Return the (x, y) coordinate for the center point of the cell that contains the specified text.  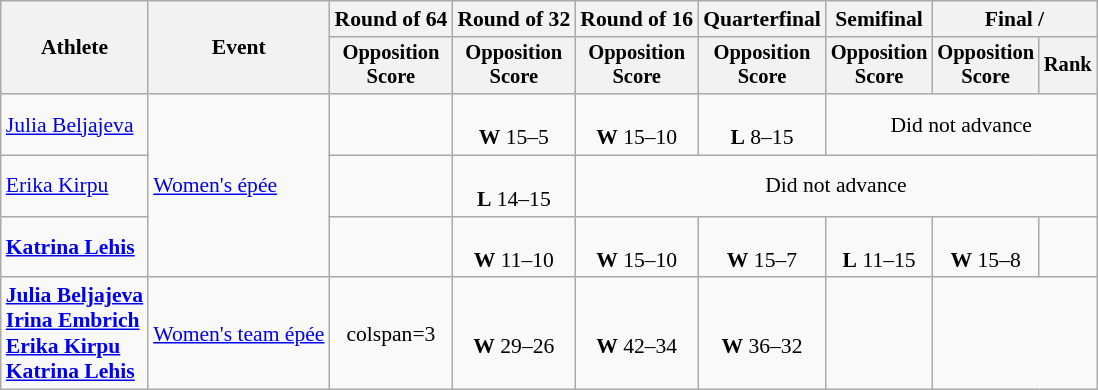
W 15–5 (514, 124)
Julia BeljajevaIrina EmbrichErika KirpuKatrina Lehis (74, 334)
Athlete (74, 48)
Round of 16 (636, 19)
Julia Beljajeva (74, 124)
L 11–15 (880, 248)
W 29–26 (514, 334)
Women's épée (238, 186)
W 11–10 (514, 248)
W 36–32 (762, 334)
Round of 32 (514, 19)
W 15–7 (762, 248)
colspan=3 (390, 334)
W 42–34 (636, 334)
W 15–8 (986, 248)
Erika Kirpu (74, 186)
L 14–15 (514, 186)
Final / (1014, 19)
Rank (1068, 66)
Event (238, 48)
Quarterfinal (762, 19)
Katrina Lehis (74, 248)
Semifinal (880, 19)
Round of 64 (390, 19)
Women's team épée (238, 334)
L 8–15 (762, 124)
